Detect which cell encompasses the target text, then output its (x, y) center coordinate. 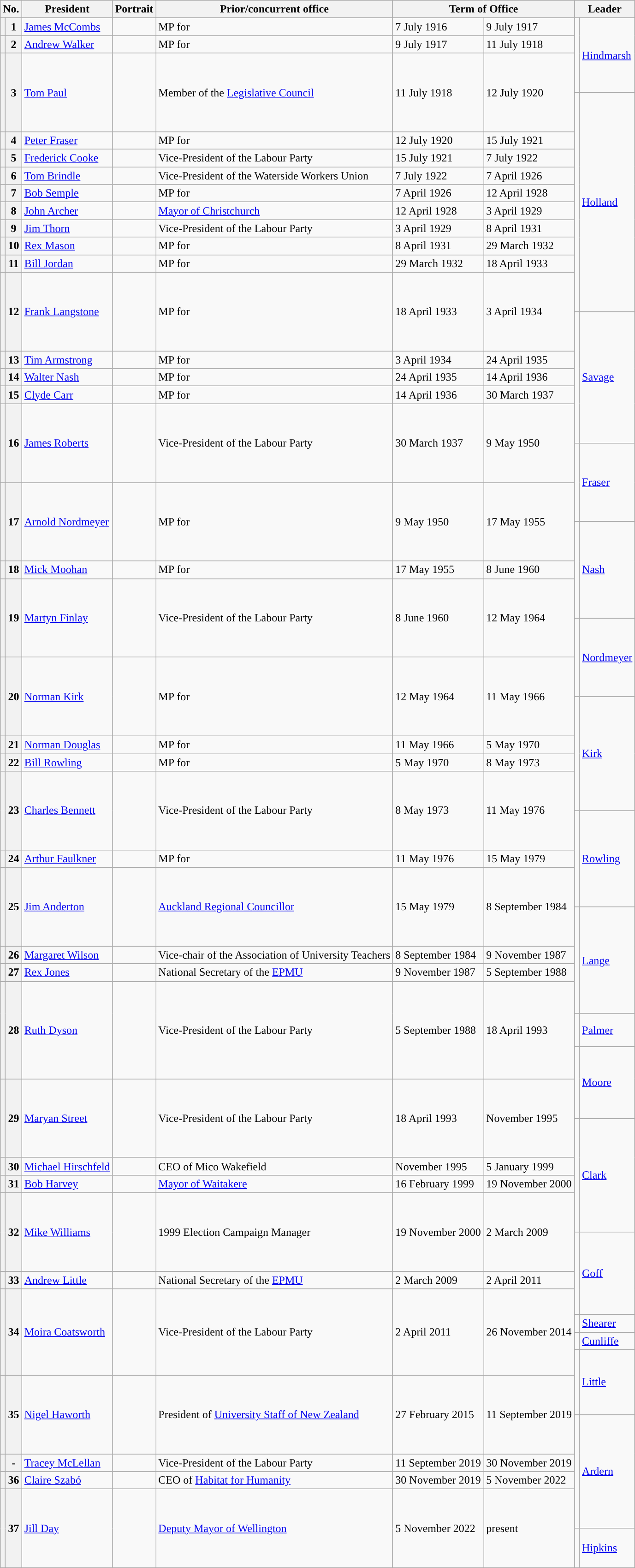
7 (14, 193)
Moira Coatsworth (67, 1332)
26 (14, 955)
Cunliffe (607, 1341)
Leader (604, 9)
Kirk (607, 754)
Bob Semple (67, 193)
Hindmarsh (607, 55)
Vice-President of the Waterside Workers Union (274, 176)
Bill Jordan (67, 263)
Vice-chair of the Association of University Teachers (274, 955)
Ruth Dyson (67, 1030)
33 (14, 1280)
Rowling (607, 859)
Andrew Walker (67, 44)
Clark (607, 1175)
4 (14, 141)
21 (14, 745)
27 (14, 972)
37 (14, 1529)
16 February 1999 (438, 1184)
Bill Rowling (67, 763)
26 November 2014 (529, 1332)
Mayor of Christchurch (274, 211)
Norman Kirk (67, 697)
- (14, 1463)
7 July 1916 (438, 27)
Nordmeyer (607, 658)
Maryan Street (67, 1118)
34 (14, 1332)
Claire Szabó (67, 1480)
James McCombs (67, 27)
Peter Fraser (67, 141)
CEO of Mico Wakefield (274, 1166)
14 (14, 377)
35 (14, 1414)
Auckland Regional Councillor (274, 907)
29 (14, 1118)
6 (14, 176)
Lange (607, 960)
10 (14, 246)
23 (14, 811)
9 (14, 228)
Member of the Legislative Council (274, 92)
16 (14, 443)
Prior/concurrent office (274, 9)
Norman Douglas (67, 745)
Frederick Cooke (67, 158)
Walter Nash (67, 377)
27 February 2015 (438, 1414)
15 (14, 395)
Nigel Haworth (67, 1414)
John Archer (67, 211)
present (529, 1529)
32 (14, 1232)
1 (14, 27)
Andrew Little (67, 1280)
5 January 1999 (529, 1166)
24 (14, 859)
Moore (607, 1082)
Martyn Finlay (67, 618)
18 (14, 570)
James Roberts (67, 443)
Mick Moohan (67, 570)
2 (14, 44)
President (67, 9)
30 (14, 1166)
Tom Brindle (67, 176)
17 (14, 522)
Palmer (607, 1030)
Term of Office (484, 9)
Shearer (607, 1323)
31 (14, 1184)
Michael Hirschfeld (67, 1166)
Mike Williams (67, 1232)
5 (14, 158)
1999 Election Campaign Manager (274, 1232)
Savage (607, 377)
Mayor of Waitakere (274, 1184)
Frank Langstone (67, 312)
36 (14, 1480)
Holland (607, 202)
Bob Harvey (67, 1184)
Tracey McLellan (67, 1463)
Little (607, 1382)
President of University Staff of New Zealand (274, 1414)
Deputy Mayor of Wellington (274, 1529)
Arnold Nordmeyer (67, 522)
Jim Anderton (67, 907)
20 (14, 697)
No. (11, 9)
8 (14, 211)
25 (14, 907)
Hipkins (607, 1548)
Charles Bennett (67, 811)
3 (14, 92)
Rex Mason (67, 246)
Goff (607, 1273)
Clyde Carr (67, 395)
Tom Paul (67, 92)
Rex Jones (67, 972)
13 (14, 360)
Jill Day (67, 1529)
12 (14, 312)
19 (14, 618)
22 (14, 763)
CEO of Habitat for Humanity (274, 1480)
Ardern (607, 1472)
Jim Thorn (67, 228)
11 (14, 263)
Margaret Wilson (67, 955)
Fraser (607, 483)
28 (14, 1030)
Nash (607, 570)
Arthur Faulkner (67, 859)
Portrait (134, 9)
Tim Armstrong (67, 360)
